Provide the [x, y] coordinate of the cell's center where the given text is located.  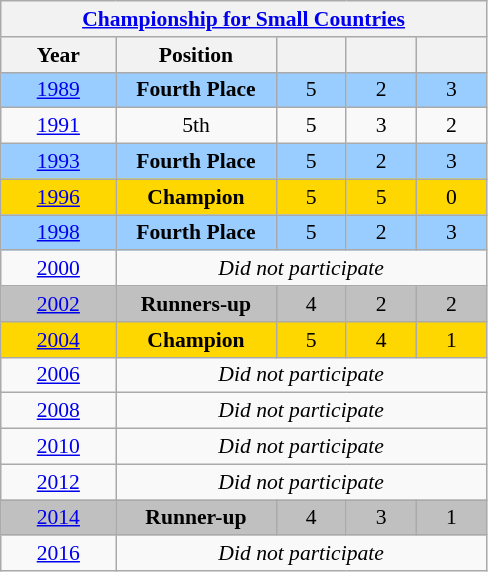
2006 [58, 375]
2004 [58, 340]
2014 [58, 518]
2008 [58, 411]
Runner-up [196, 518]
2010 [58, 447]
2016 [58, 554]
Championship for Small Countries [244, 19]
1996 [58, 197]
1998 [58, 233]
2002 [58, 304]
Runners-up [196, 304]
Year [58, 55]
1989 [58, 90]
0 [451, 197]
1993 [58, 162]
2000 [58, 269]
2012 [58, 482]
1991 [58, 126]
5th [196, 126]
Position [196, 55]
